Extract the [X, Y] coordinate from the center of the cell holding the provided text.  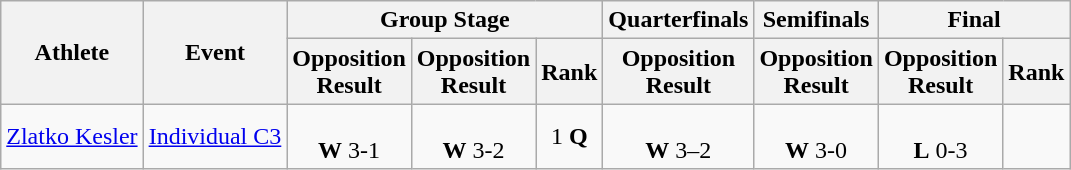
Zlatko Kesler [72, 136]
W 3-0 [816, 136]
Event [215, 52]
W 3–2 [678, 136]
Quarterfinals [678, 20]
1 Q [570, 136]
Athlete [72, 52]
W 3-2 [473, 136]
Final [974, 20]
W 3-1 [349, 136]
Individual C3 [215, 136]
L 0-3 [940, 136]
Semifinals [816, 20]
Group Stage [445, 20]
